Locate the cell with the specified text and output its (x, y) center coordinate. 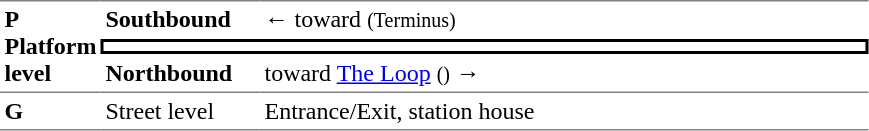
Entrance/Exit, station house (564, 112)
Northbound (180, 74)
toward The Loop () → (564, 74)
Street level (180, 112)
PPlatform level (50, 46)
Southbound (180, 20)
G (50, 112)
← toward (Terminus) (564, 20)
